Capture the cell that displays the provided text and extract its [x, y] central coordinate. 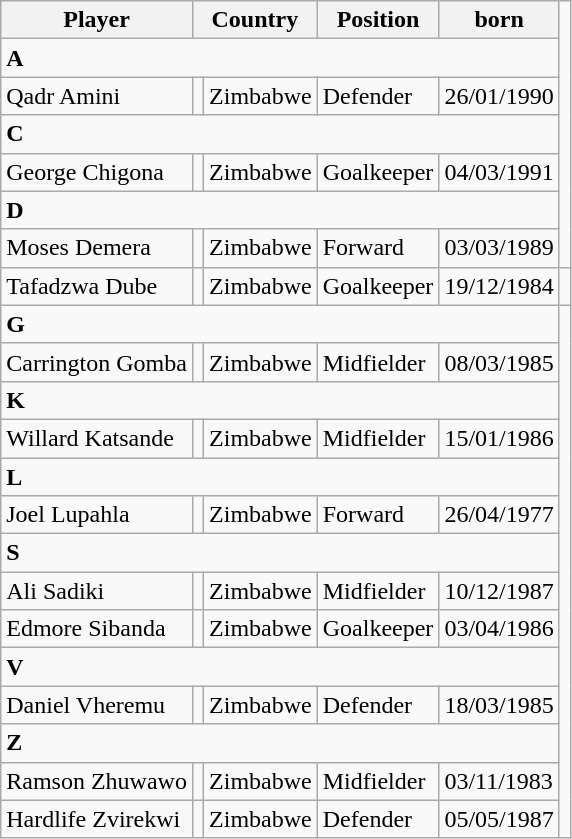
Ramson Zhuwawo [97, 781]
10/12/1987 [499, 591]
15/01/1986 [499, 438]
03/11/1983 [499, 781]
08/03/1985 [499, 362]
18/03/1985 [499, 705]
Z [280, 743]
Hardlife Zvirekwi [97, 819]
S [280, 553]
Carrington Gomba [97, 362]
26/01/1990 [499, 96]
George Chigona [97, 172]
19/12/1984 [499, 286]
04/03/1991 [499, 172]
Qadr Amini [97, 96]
Tafadzwa Dube [97, 286]
D [280, 210]
26/04/1977 [499, 515]
Player [97, 20]
Willard Katsande [97, 438]
Country [254, 20]
Ali Sadiki [97, 591]
G [280, 324]
L [280, 477]
03/03/1989 [499, 248]
V [280, 667]
born [499, 20]
Joel Lupahla [97, 515]
03/04/1986 [499, 629]
K [280, 400]
Edmore Sibanda [97, 629]
05/05/1987 [499, 819]
Daniel Vheremu [97, 705]
Position [378, 20]
A [280, 58]
Moses Demera [97, 248]
C [280, 134]
